Find where the given text appears and provide that cell's center as (x, y) coordinate. 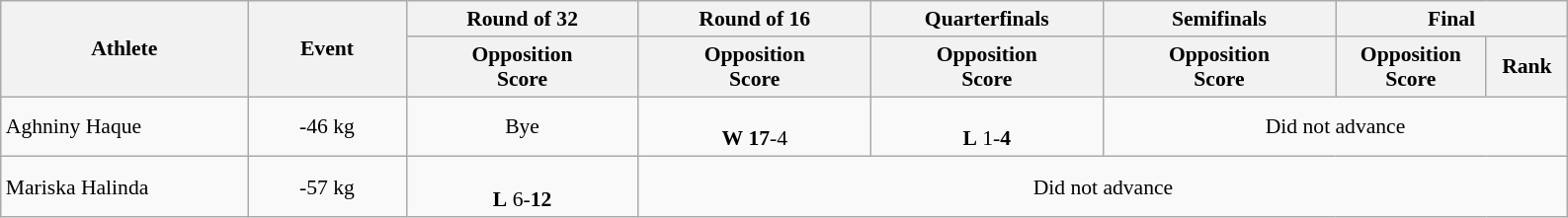
Rank (1527, 67)
Athlete (124, 49)
Round of 16 (755, 19)
Semifinals (1219, 19)
Quarterfinals (986, 19)
-46 kg (327, 126)
Mariska Halinda (124, 187)
Round of 32 (522, 19)
Aghniny Haque (124, 126)
Final (1452, 19)
W 17-4 (755, 126)
Event (327, 49)
-57 kg (327, 187)
L 1-4 (986, 126)
Bye (522, 126)
L 6-12 (522, 187)
